Capture the cell that displays the provided text and extract its (x, y) central coordinate. 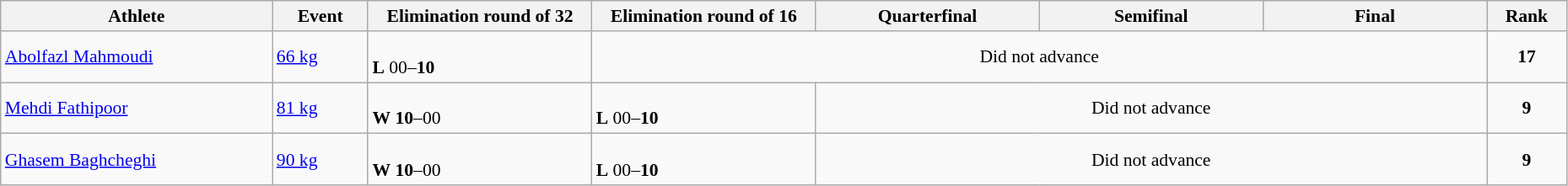
Event (321, 16)
81 kg (321, 108)
17 (1527, 57)
66 kg (321, 57)
Abolfazl Mahmoudi (137, 57)
Semifinal (1150, 16)
Quarterfinal (928, 16)
Elimination round of 32 (479, 16)
Elimination round of 16 (703, 16)
Mehdi Fathipoor (137, 108)
Ghasem Baghcheghi (137, 160)
90 kg (321, 160)
Athlete (137, 16)
Final (1375, 16)
Rank (1527, 16)
